Search for the cell housing the specified text and yield its (x, y) center coordinate. 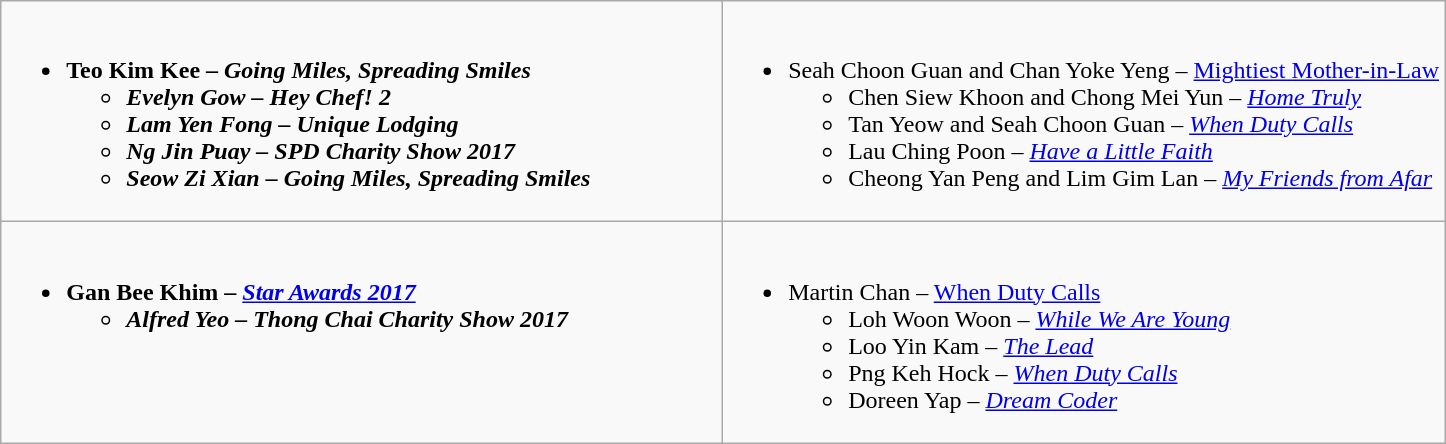
Martin Chan – When Duty CallsLoh Woon Woon – While We Are YoungLoo Yin Kam – The LeadPng Keh Hock – When Duty CallsDoreen Yap – Dream Coder (1084, 332)
Gan Bee Khim – Star Awards 2017Alfred Yeo – Thong Chai Charity Show 2017 (362, 332)
